Detect which cell encompasses the target text, then output its [X, Y] center coordinate. 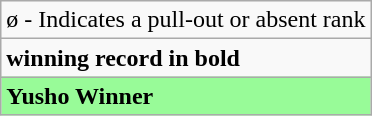
ø - Indicates a pull-out or absent rank [186, 20]
Yusho Winner [186, 96]
winning record in bold [186, 58]
